Find where the given text appears and provide that cell's center as (X, Y) coordinate. 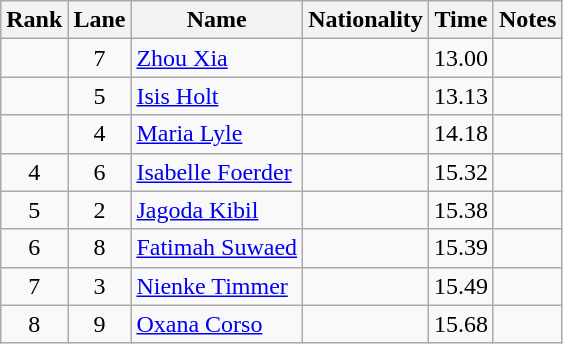
Isis Holt (217, 96)
Time (460, 20)
Fatimah Suwaed (217, 248)
Oxana Corso (217, 324)
13.13 (460, 96)
Rank (34, 20)
15.38 (460, 210)
Maria Lyle (217, 134)
15.68 (460, 324)
14.18 (460, 134)
Nationality (366, 20)
13.00 (460, 58)
2 (100, 210)
15.39 (460, 248)
Name (217, 20)
3 (100, 286)
15.32 (460, 172)
Isabelle Foerder (217, 172)
15.49 (460, 286)
Nienke Timmer (217, 286)
9 (100, 324)
Zhou Xia (217, 58)
Jagoda Kibil (217, 210)
Notes (527, 20)
Lane (100, 20)
